Scan for the cell matching the given text and deliver its (x, y) coordinate at center. 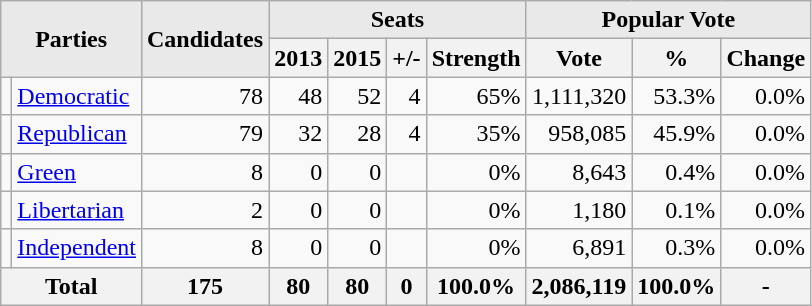
6,891 (579, 248)
Democratic (77, 96)
Green (77, 172)
Seats (398, 20)
2 (204, 210)
Change (766, 58)
45.9% (676, 134)
32 (298, 134)
Parties (72, 39)
% (676, 58)
- (766, 286)
48 (298, 96)
175 (204, 286)
+/- (406, 58)
Vote (579, 58)
28 (358, 134)
1,111,320 (579, 96)
79 (204, 134)
2,086,119 (579, 286)
Libertarian (77, 210)
0.1% (676, 210)
65% (476, 96)
Popular Vote (668, 20)
0.3% (676, 248)
Strength (476, 58)
1,180 (579, 210)
Republican (77, 134)
Total (72, 286)
35% (476, 134)
52 (358, 96)
2013 (298, 58)
Independent (77, 248)
8,643 (579, 172)
0.4% (676, 172)
Candidates (204, 39)
78 (204, 96)
958,085 (579, 134)
53.3% (676, 96)
2015 (358, 58)
